Pinpoint the cell where the given text exists, returning its [x, y] midpoint coordinate. 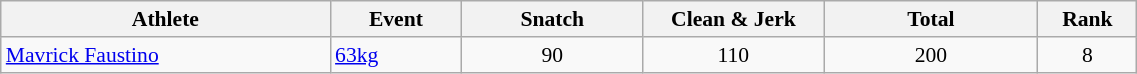
Event [396, 19]
Rank [1088, 19]
200 [931, 55]
Athlete [166, 19]
Snatch [552, 19]
8 [1088, 55]
Total [931, 19]
63kg [396, 55]
Clean & Jerk [734, 19]
110 [734, 55]
90 [552, 55]
Mavrick Faustino [166, 55]
